Locate the cell with the specified text and output its (x, y) center coordinate. 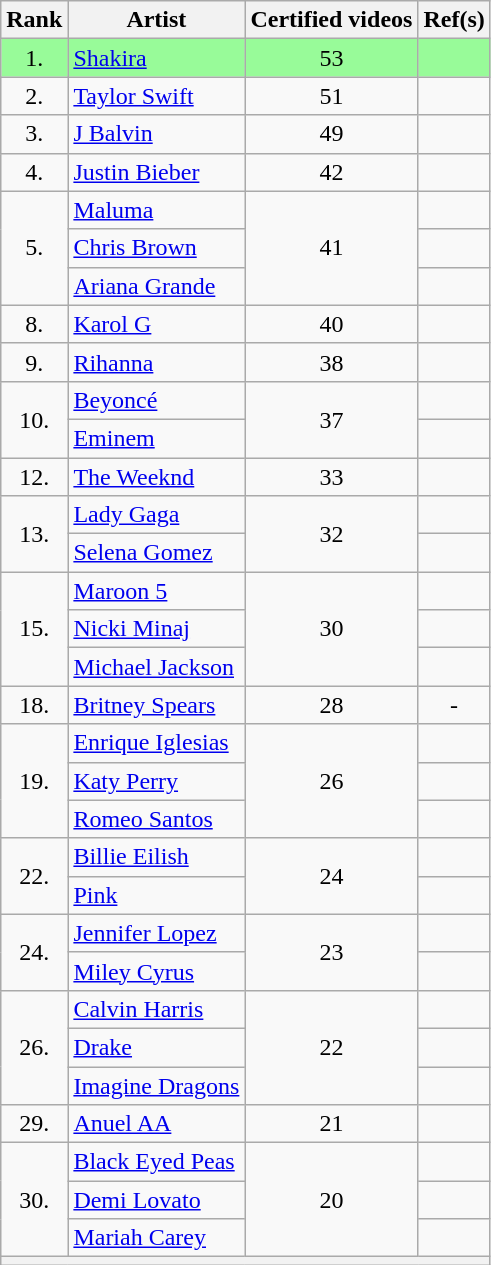
Calvin Harris (156, 1009)
Certified videos (332, 20)
Artist (156, 20)
Justin Bieber (156, 172)
20 (332, 1200)
Mariah Carey (156, 1238)
53 (332, 58)
Katy Perry (156, 781)
Nicki Minaj (156, 629)
Britney Spears (156, 705)
Demi Lovato (156, 1200)
51 (332, 96)
Black Eyed Peas (156, 1162)
Drake (156, 1047)
Enrique Iglesias (156, 743)
Maroon 5 (156, 591)
Karol G (156, 324)
J Balvin (156, 134)
Ariana Grande (156, 286)
Taylor Swift (156, 96)
24. (34, 952)
12. (34, 477)
15. (34, 629)
18. (34, 705)
Imagine Dragons (156, 1085)
38 (332, 362)
13. (34, 534)
Pink (156, 895)
22. (34, 876)
Romeo Santos (156, 819)
3. (34, 134)
41 (332, 248)
49 (332, 134)
Anuel AA (156, 1124)
26. (34, 1047)
Shakira (156, 58)
5. (34, 248)
Miley Cyrus (156, 971)
23 (332, 952)
Ref(s) (454, 20)
Eminem (156, 438)
10. (34, 419)
Rank (34, 20)
The Weeknd (156, 477)
Michael Jackson (156, 667)
24 (332, 876)
Maluma (156, 210)
40 (332, 324)
42 (332, 172)
Billie Eilish (156, 857)
28 (332, 705)
1. (34, 58)
30. (34, 1200)
26 (332, 781)
Selena Gomez (156, 553)
29. (34, 1124)
8. (34, 324)
19. (34, 781)
Jennifer Lopez (156, 933)
9. (34, 362)
30 (332, 629)
33 (332, 477)
4. (34, 172)
2. (34, 96)
Rihanna (156, 362)
Beyoncé (156, 400)
22 (332, 1047)
- (454, 705)
Lady Gaga (156, 515)
21 (332, 1124)
37 (332, 419)
Chris Brown (156, 248)
32 (332, 534)
